Identify which cell holds the provided text, then report its (x, y) central coordinate. 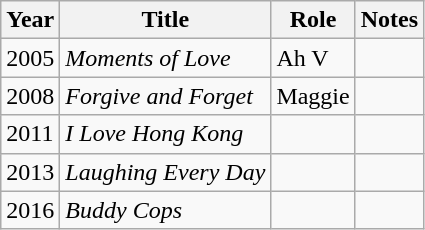
2005 (30, 58)
2011 (30, 134)
Year (30, 20)
Role (313, 20)
Ah V (313, 58)
Laughing Every Day (166, 172)
Buddy Cops (166, 210)
Maggie (313, 96)
Forgive and Forget (166, 96)
2016 (30, 210)
2013 (30, 172)
I Love Hong Kong (166, 134)
Notes (389, 20)
2008 (30, 96)
Title (166, 20)
Moments of Love (166, 58)
